From the cell containing the given text, extract its center point as [X, Y] coordinate. 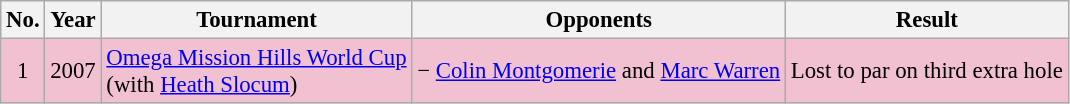
2007 [73, 72]
Tournament [256, 20]
No. [23, 20]
Year [73, 20]
1 [23, 72]
Opponents [599, 20]
Lost to par on third extra hole [928, 72]
Omega Mission Hills World Cup(with Heath Slocum) [256, 72]
− Colin Montgomerie and Marc Warren [599, 72]
Result [928, 20]
